Output the [X, Y] coordinate of the center of the cell containing the given text.  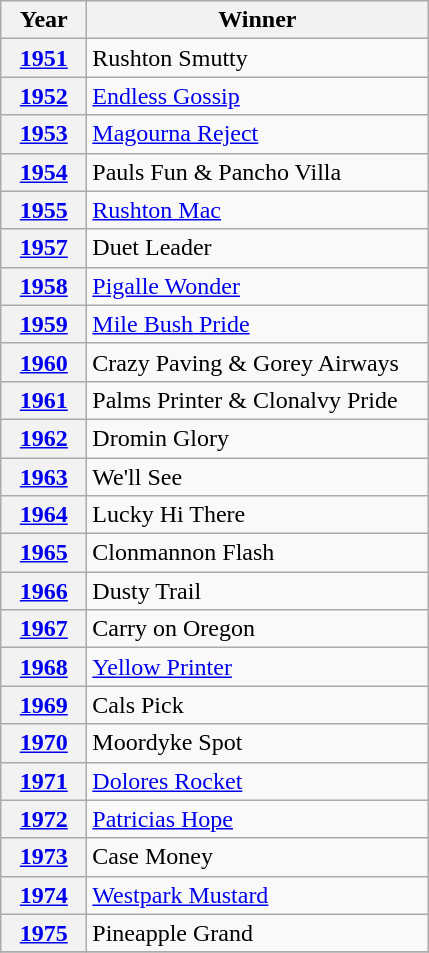
1963 [44, 477]
1967 [44, 629]
1952 [44, 96]
Westpark Mustard [258, 895]
1955 [44, 210]
Rushton Mac [258, 210]
Year [44, 20]
Pigalle Wonder [258, 286]
Palms Printer & Clonalvy Pride [258, 400]
1951 [44, 58]
1969 [44, 705]
Clonmannon Flash [258, 553]
1966 [44, 591]
1960 [44, 362]
Dolores Rocket [258, 781]
Cals Pick [258, 705]
1968 [44, 667]
Moordyke Spot [258, 743]
Carry on Oregon [258, 629]
1962 [44, 438]
We'll See [258, 477]
Pauls Fun & Pancho Villa [258, 172]
Dusty Trail [258, 591]
1953 [44, 134]
1964 [44, 515]
Mile Bush Pride [258, 324]
1958 [44, 286]
Dromin Glory [258, 438]
1959 [44, 324]
Pineapple Grand [258, 933]
1973 [44, 857]
Duet Leader [258, 248]
1972 [44, 819]
1974 [44, 895]
Lucky Hi There [258, 515]
1957 [44, 248]
Endless Gossip [258, 96]
1965 [44, 553]
Crazy Paving & Gorey Airways [258, 362]
Winner [258, 20]
1975 [44, 933]
1970 [44, 743]
Rushton Smutty [258, 58]
Magourna Reject [258, 134]
1961 [44, 400]
1971 [44, 781]
Case Money [258, 857]
Patricias Hope [258, 819]
1954 [44, 172]
Yellow Printer [258, 667]
